Provide the (X, Y) coordinate of the cell's center where the given text is located.  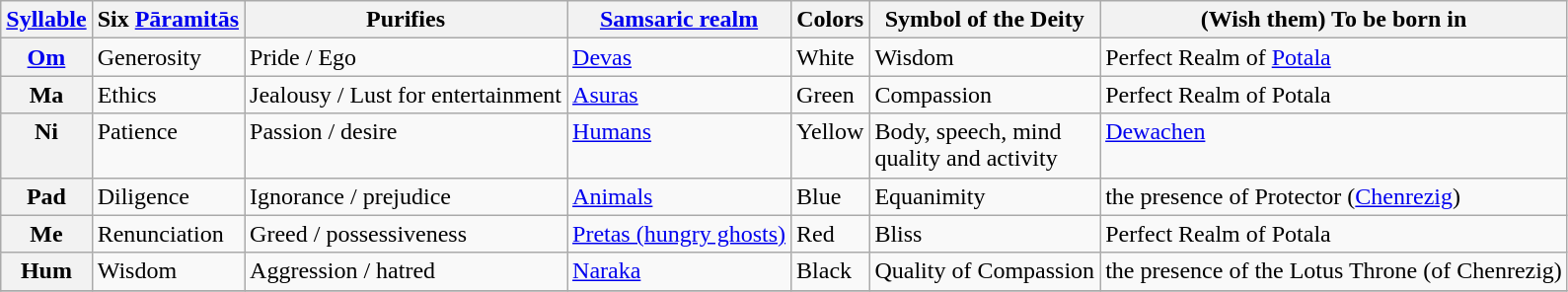
Blue (831, 196)
Samsaric realm (679, 20)
Ignorance / prejudice (407, 196)
Symbol of the Deity (985, 20)
Pad (46, 196)
Naraka (679, 271)
the presence of Protector (Chenrezig) (1334, 196)
Ethics (168, 95)
Equanimity (985, 196)
Patience (168, 146)
Yellow (831, 146)
Six Pāramitās (168, 20)
(Wish them) To be born in (1334, 20)
Animals (679, 196)
the presence of the Lotus Throne (of Chenrezig) (1334, 271)
Green (831, 95)
Syllable (46, 20)
Black (831, 271)
Quality of Compassion (985, 271)
Asuras (679, 95)
Generosity (168, 57)
Me (46, 234)
Pretas (hungry ghosts) (679, 234)
Ma (46, 95)
Diligence (168, 196)
Om (46, 57)
Hum (46, 271)
Colors (831, 20)
Bliss (985, 234)
Jealousy / Lust for entertainment (407, 95)
Renunciation (168, 234)
Dewachen (1334, 146)
Body, speech, mindquality and activity (985, 146)
Purifies (407, 20)
Red (831, 234)
Humans (679, 146)
Compassion (985, 95)
Pride / Ego (407, 57)
White (831, 57)
Greed / possessiveness (407, 234)
Aggression / hatred (407, 271)
Devas (679, 57)
Passion / desire (407, 146)
Ni (46, 146)
